Search for the cell housing the specified text and yield its [X, Y] center coordinate. 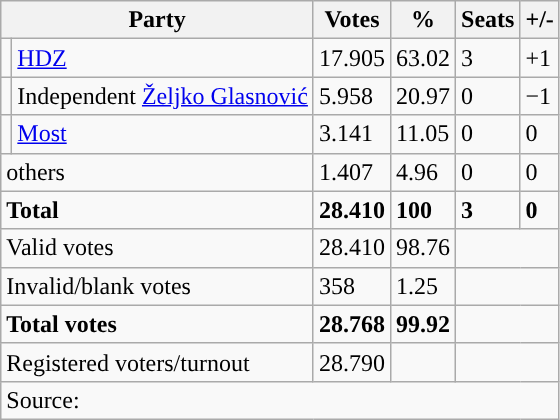
5.958 [352, 96]
Most [163, 134]
HDZ [163, 58]
others [158, 172]
Votes [352, 20]
Valid votes [158, 248]
Independent Željko Glasnović [163, 96]
17.905 [352, 58]
Seats [488, 20]
28.790 [352, 362]
Source: [280, 400]
1.407 [352, 172]
358 [352, 286]
+1 [540, 58]
98.76 [424, 248]
Invalid/blank votes [158, 286]
28.768 [352, 324]
11.05 [424, 134]
−1 [540, 96]
Total votes [158, 324]
3.141 [352, 134]
Total [158, 210]
% [424, 20]
1.25 [424, 286]
Registered voters/turnout [158, 362]
20.97 [424, 96]
99.92 [424, 324]
100 [424, 210]
Party [158, 20]
4.96 [424, 172]
+/- [540, 20]
63.02 [424, 58]
